Return the [X, Y] coordinate for the center point of the cell that contains the specified text.  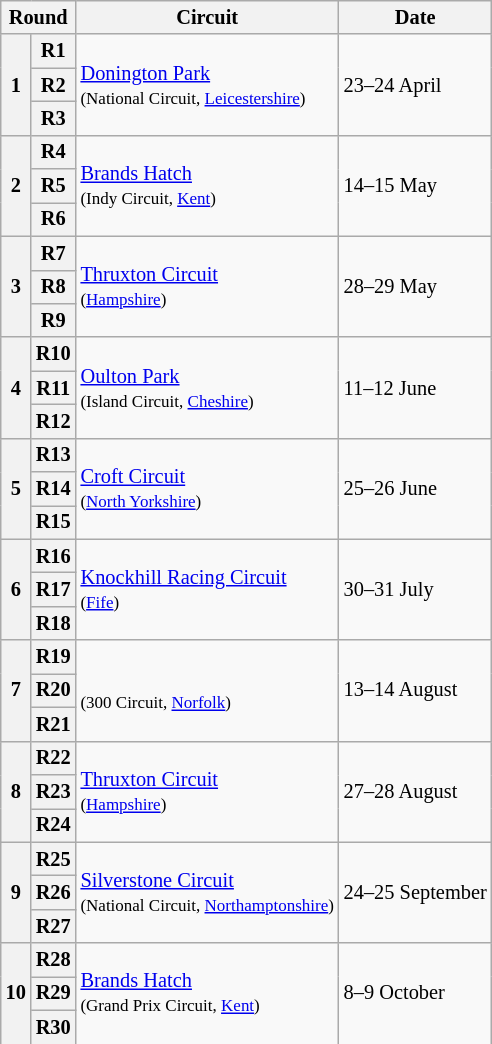
R12 [54, 421]
5 [16, 488]
R13 [54, 455]
R7 [54, 253]
R15 [54, 522]
R27 [54, 926]
1 [16, 84]
Croft Circuit(North Yorkshire) [208, 488]
Circuit [208, 17]
3 [16, 286]
25–26 June [416, 488]
8–9 October [416, 994]
R28 [54, 960]
Brands Hatch(Grand Prix Circuit, Kent) [208, 994]
Brands Hatch(Indy Circuit, Kent) [208, 186]
6 [16, 590]
R24 [54, 825]
R11 [54, 388]
(300 Circuit, Norfolk) [208, 690]
R29 [54, 993]
R2 [54, 85]
R19 [54, 657]
24–25 September [416, 892]
R23 [54, 791]
10 [16, 994]
R6 [54, 219]
R8 [54, 287]
23–24 April [416, 84]
R16 [54, 556]
R26 [54, 892]
Date [416, 17]
27–28 August [416, 792]
R21 [54, 724]
7 [16, 690]
R25 [54, 859]
11–12 June [416, 388]
2 [16, 186]
R4 [54, 152]
R30 [54, 1027]
R9 [54, 320]
30–31 July [416, 590]
8 [16, 792]
R10 [54, 354]
R17 [54, 589]
28–29 May [416, 286]
9 [16, 892]
R22 [54, 758]
R14 [54, 489]
R18 [54, 623]
Donington Park(National Circuit, Leicestershire) [208, 84]
13–14 August [416, 690]
R3 [54, 118]
R1 [54, 51]
R5 [54, 186]
Knockhill Racing Circuit(Fife) [208, 590]
4 [16, 388]
14–15 May [416, 186]
Silverstone Circuit(National Circuit, Northamptonshire) [208, 892]
Round [38, 17]
R20 [54, 690]
Oulton Park(Island Circuit, Cheshire) [208, 388]
